Return the (x, y) coordinate for the center point of the cell that contains the specified text.  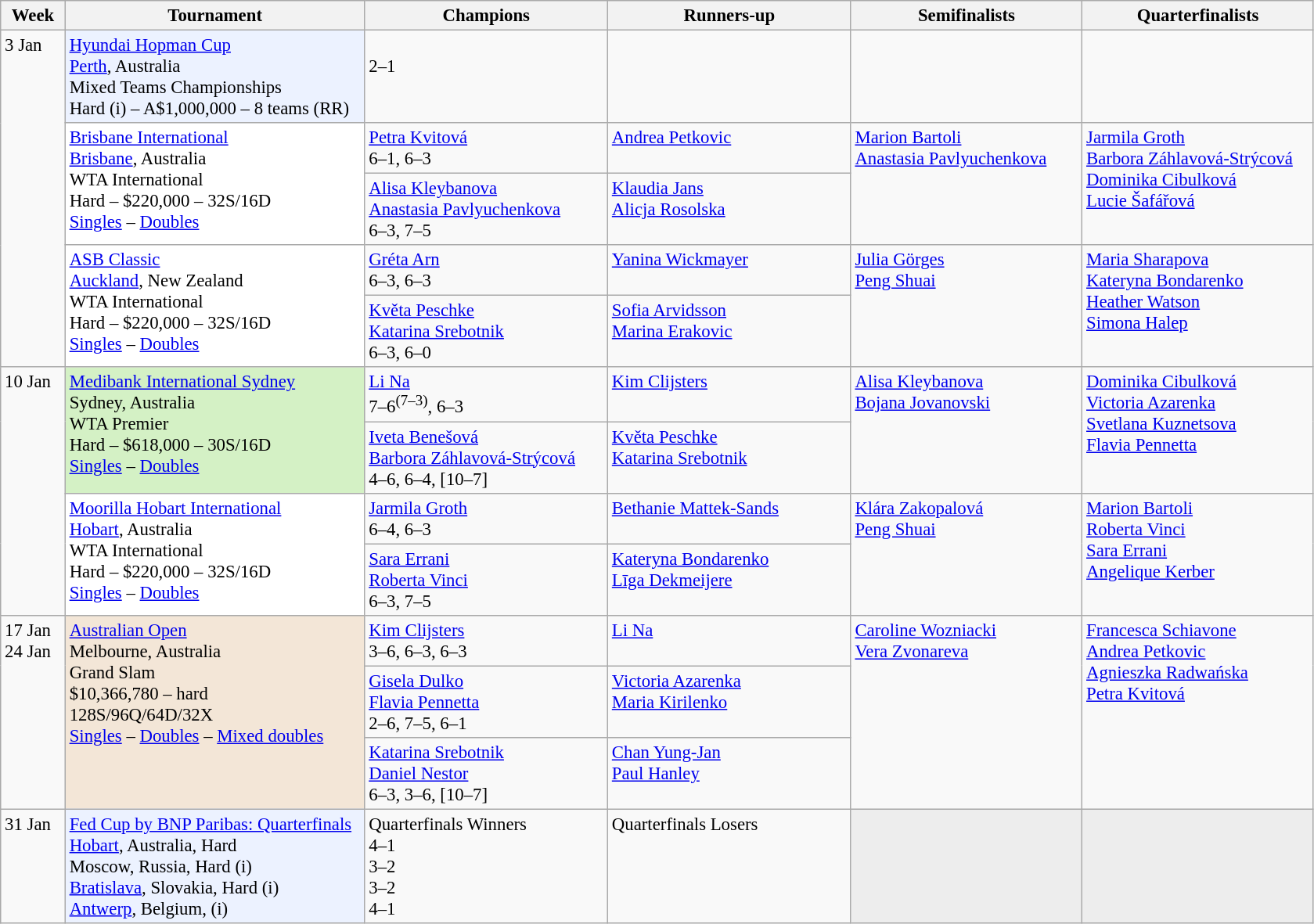
Caroline Wozniacki Vera Zvonareva (967, 712)
Champions (487, 16)
Květa Peschke Katarina Srebotnik (729, 458)
Marion Bartoli Roberta Vinci Sara Errani Angelique Kerber (1198, 554)
Quarterfinals Losers (729, 866)
10 Jan (33, 491)
Li Na7–6(7–3), 6–3 (487, 394)
Tournament (214, 16)
Alisa Kleybanova Bojana Jovanovski (967, 430)
Medibank International Sydney Sydney, AustraliaWTA Premier Hard – $618,000 – 30S/16D Singles – Doubles (214, 430)
Gréta Arn 6–3, 6–3 (487, 271)
Kim Clijsters3–6, 6–3, 6–3 (487, 640)
Květa Peschke Katarina Srebotnik6–3, 6–0 (487, 332)
Francesca Schiavone Andrea Petkovic Agnieszka Radwańska Petra Kvitová (1198, 712)
Gisela Dulko Flavia Pennetta 2–6, 7–5, 6–1 (487, 702)
Jarmila Groth6–4, 6–3 (487, 518)
Andrea Petkovic (729, 149)
Klára Zakopalová Peng Shuai (967, 554)
Victoria Azarenka Maria Kirilenko (729, 702)
Yanina Wickmayer (729, 271)
17 Jan 24 Jan (33, 712)
Li Na (729, 640)
Week (33, 16)
Maria Sharapova Kateryna Bondarenko Heather Watson Simona Halep (1198, 306)
2–1 (487, 77)
Sofia Arvidsson Marina Erakovic (729, 332)
Hyundai Hopman Cup Perth, AustraliaMixed Teams ChampionshipsHard (i) – A$1,000,000 – 8 teams (RR) (214, 77)
Kateryna Bondarenko Līga Dekmeijere (729, 580)
Quarterfinals Winners 4–1 3–2 3–2 4–1 (487, 866)
Kim Clijsters (729, 394)
ASB Classic Auckland, New ZealandWTA International Hard – $220,000 – 32S/16D Singles – Doubles (214, 306)
Quarterfinalists (1198, 16)
Sara Errani Roberta Vinci 6–3, 7–5 (487, 580)
Klaudia Jans Alicja Rosolska (729, 210)
Brisbane International Brisbane, AustraliaWTA InternationalHard – $220,000 – 32S/16D Singles – Doubles (214, 184)
Alisa Kleybanova Anastasia Pavlyuchenkova6–3, 7–5 (487, 210)
Bethanie Mattek-Sands (729, 518)
Iveta Benešová Barbora Záhlavová-Strýcová4–6, 6–4, [10–7] (487, 458)
Semifinalists (967, 16)
Moorilla Hobart International Hobart, AustraliaWTA International Hard – $220,000 – 32S/16DSingles – Doubles (214, 554)
Julia Görges Peng Shuai (967, 306)
31 Jan (33, 866)
Petra Kvitová6–1, 6–3 (487, 149)
3 Jan (33, 199)
Australian Open Melbourne, AustraliaGrand Slam$10,366,780 – hard128S/96Q/64D/32XSingles – Doubles – Mixed doubles (214, 712)
Runners-up (729, 16)
Chan Yung-Jan Paul Hanley (729, 774)
Fed Cup by BNP Paribas: Quarterfinals Hobart, Australia, Hard Moscow, Russia, Hard (i) Bratislava, Slovakia, Hard (i) Antwerp, Belgium, (i) (214, 866)
Katarina Srebotnik Daniel Nestor 6–3, 3–6, [10–7] (487, 774)
Marion Bartoli Anastasia Pavlyuchenkova (967, 184)
Jarmila Groth Barbora Záhlavová-Strýcová Dominika Cibulková Lucie Šafářová (1198, 184)
Dominika Cibulková Victoria Azarenka Svetlana Kuznetsova Flavia Pennetta (1198, 430)
